Return [x, y] of the center of cell containing provided text 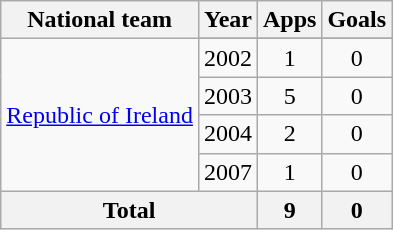
2004 [228, 134]
5 [289, 96]
9 [289, 210]
Goals [357, 20]
National team [100, 20]
Apps [289, 20]
2002 [228, 58]
2007 [228, 172]
Year [228, 20]
2003 [228, 96]
Total [130, 210]
Republic of Ireland [100, 115]
2 [289, 134]
